Identify which cell holds the provided text, then report its [X, Y] central coordinate. 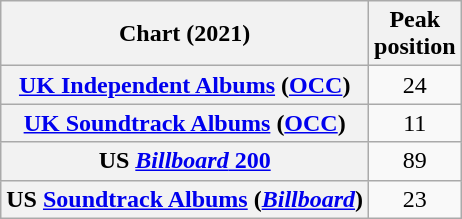
Chart (2021) [185, 34]
UK Soundtrack Albums (OCC) [185, 123]
11 [415, 123]
Peakposition [415, 34]
UK Independent Albums (OCC) [185, 85]
24 [415, 85]
US Billboard 200 [185, 161]
89 [415, 161]
US Soundtrack Albums (Billboard) [185, 199]
23 [415, 199]
